Capture the cell that displays the provided text and extract its (x, y) central coordinate. 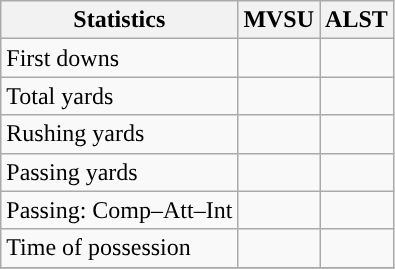
First downs (120, 58)
Time of possession (120, 248)
Rushing yards (120, 134)
ALST (357, 20)
Passing: Comp–Att–Int (120, 210)
Statistics (120, 20)
MVSU (279, 20)
Passing yards (120, 172)
Total yards (120, 96)
